Return the (x, y) coordinate for the center point of the cell that contains the specified text.  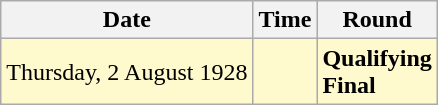
Thursday, 2 August 1928 (127, 72)
Date (127, 20)
Time (285, 20)
Round (377, 20)
QualifyingFinal (377, 72)
